Capture the cell that displays the provided text and extract its [x, y] central coordinate. 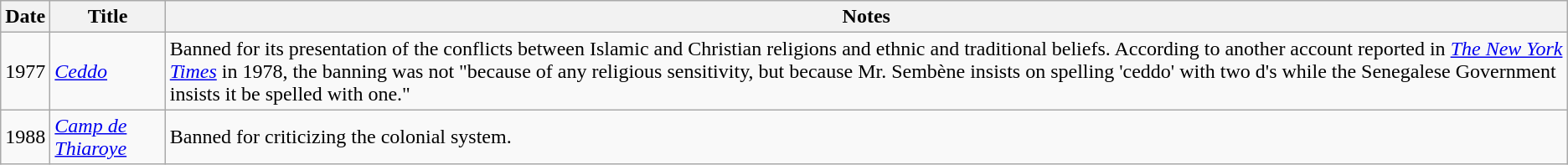
Date [25, 17]
Banned for criticizing the colonial system. [866, 137]
Title [107, 17]
1988 [25, 137]
Camp de Thiaroye [107, 137]
Ceddo [107, 71]
Notes [866, 17]
1977 [25, 71]
